Search for the cell housing the specified text and yield its (X, Y) center coordinate. 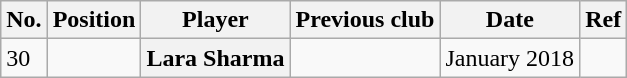
January 2018 (510, 58)
Previous club (365, 20)
Player (216, 20)
30 (24, 58)
Position (94, 20)
Date (510, 20)
Lara Sharma (216, 58)
No. (24, 20)
Ref (604, 20)
